Extract the [x, y] coordinate from the center of the cell holding the provided text.  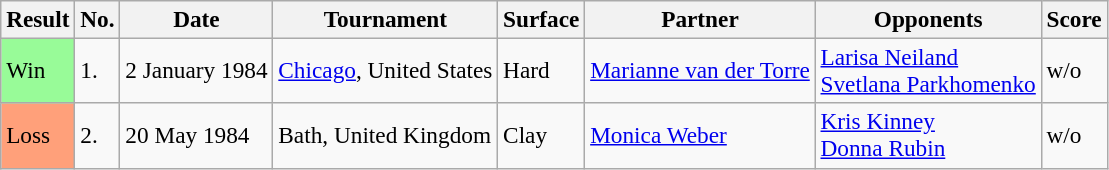
Result [38, 19]
Marianne van der Torre [700, 70]
Chicago, United States [386, 70]
Tournament [386, 19]
Bath, United Kingdom [386, 136]
No. [98, 19]
Hard [542, 70]
Surface [542, 19]
20 May 1984 [196, 136]
Opponents [928, 19]
Monica Weber [700, 136]
Score [1074, 19]
Win [38, 70]
Clay [542, 136]
Partner [700, 19]
2 January 1984 [196, 70]
Loss [38, 136]
1. [98, 70]
Kris Kinney Donna Rubin [928, 136]
Date [196, 19]
Larisa Neiland Svetlana Parkhomenko [928, 70]
2. [98, 136]
